For the text-containing cell, return its midpoint in (x, y) coordinate format. 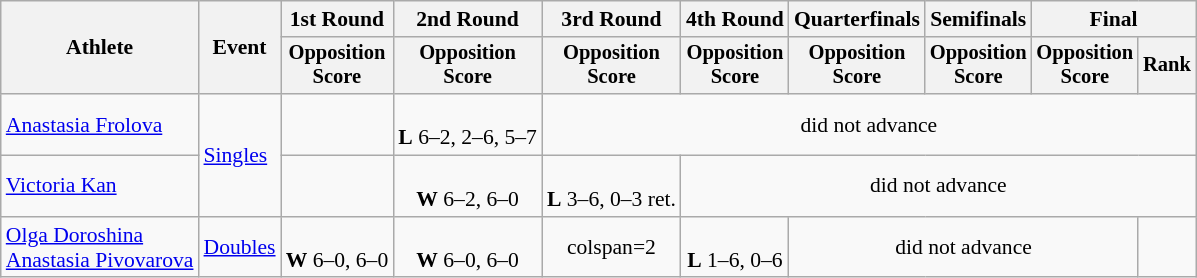
Quarterfinals (857, 19)
Olga DoroshinaAnastasia Pivovarova (100, 248)
Singles (240, 155)
4th Round (735, 19)
3rd Round (612, 19)
Doubles (240, 248)
Rank (1167, 66)
Athlete (100, 48)
L 3–6, 0–3 ret. (612, 186)
Anastasia Frolova (100, 124)
Event (240, 48)
L 6–2, 2–6, 5–7 (468, 124)
Final (1114, 19)
1st Round (338, 19)
L 1–6, 0–6 (735, 248)
W 6–2, 6–0 (468, 186)
2nd Round (468, 19)
Victoria Kan (100, 186)
colspan=2 (612, 248)
Semifinals (978, 19)
